Identify which cell holds the provided text, then report its [x, y] central coordinate. 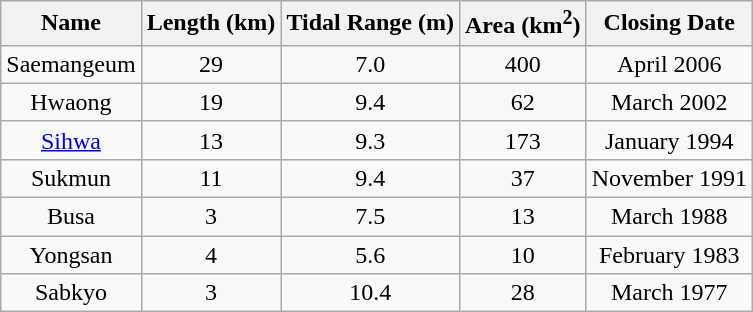
February 1983 [669, 255]
Sukmun [71, 178]
Closing Date [669, 24]
173 [522, 140]
28 [522, 293]
Length (km) [211, 24]
37 [522, 178]
7.0 [370, 64]
4 [211, 255]
April 2006 [669, 64]
9.3 [370, 140]
11 [211, 178]
29 [211, 64]
10.4 [370, 293]
62 [522, 102]
March 1988 [669, 217]
March 1977 [669, 293]
Sabkyo [71, 293]
19 [211, 102]
Name [71, 24]
5.6 [370, 255]
November 1991 [669, 178]
7.5 [370, 217]
January 1994 [669, 140]
Busa [71, 217]
Area (km2) [522, 24]
March 2002 [669, 102]
Hwaong [71, 102]
Sihwa [71, 140]
Tidal Range (m) [370, 24]
10 [522, 255]
Saemangeum [71, 64]
400 [522, 64]
Yongsan [71, 255]
